Detect which cell encompasses the target text, then output its [x, y] center coordinate. 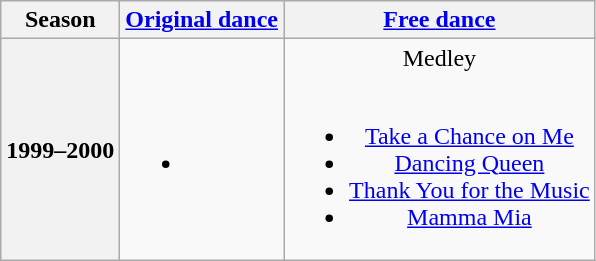
Free dance [440, 20]
Season [60, 20]
1999–2000 [60, 150]
Original dance [202, 20]
Medley Take a Chance on MeDancing QueenThank You for the MusicMamma Mia [440, 150]
